Return [x, y] of the center of cell containing provided text 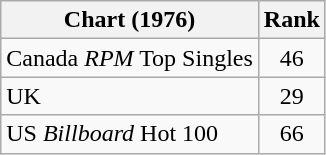
29 [292, 96]
Rank [292, 20]
UK [130, 96]
US Billboard Hot 100 [130, 134]
Canada RPM Top Singles [130, 58]
66 [292, 134]
Chart (1976) [130, 20]
46 [292, 58]
